Capture the cell that displays the provided text and extract its [X, Y] central coordinate. 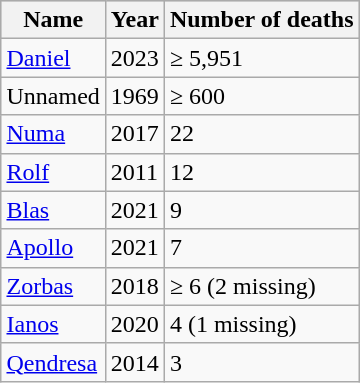
Rolf [53, 172]
2014 [134, 362]
2018 [134, 286]
4 (1 missing) [262, 324]
2020 [134, 324]
2011 [134, 172]
Apollo [53, 248]
≥ 600 [262, 96]
≥ 6 (2 missing) [262, 286]
9 [262, 210]
2023 [134, 58]
Zorbas [53, 286]
22 [262, 134]
≥ 5,951 [262, 58]
Unnamed [53, 96]
3 [262, 362]
Numa [53, 134]
Year [134, 20]
Daniel [53, 58]
Number of deaths [262, 20]
7 [262, 248]
Ianos [53, 324]
Qendresa [53, 362]
2017 [134, 134]
Name [53, 20]
12 [262, 172]
Blas [53, 210]
1969 [134, 96]
